Locate the cell with the specified text and output its [x, y] center coordinate. 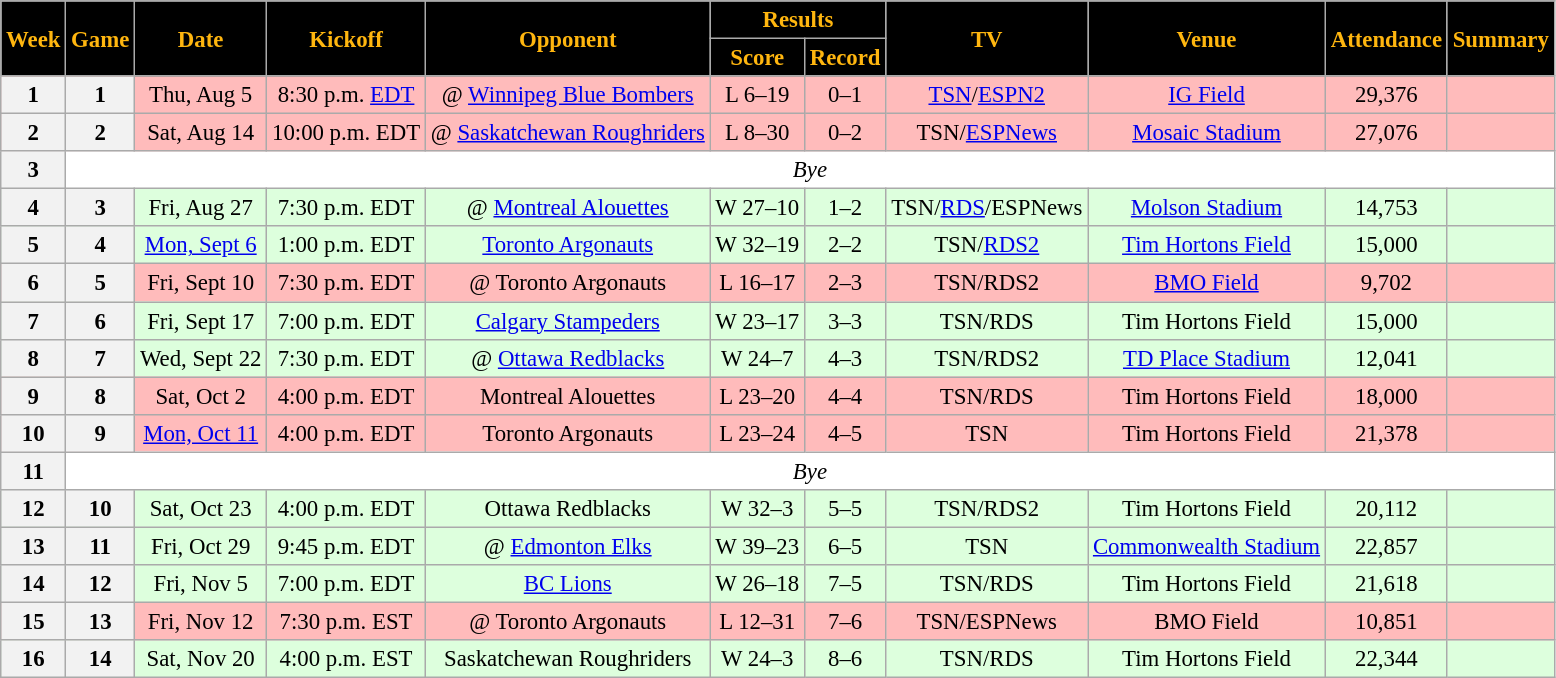
Fri, Sept 17 [201, 321]
Ottawa Redblacks [568, 509]
L 12–31 [757, 621]
Date [201, 38]
Fri, Nov 12 [201, 621]
W 24–3 [757, 659]
22,344 [1386, 659]
Molson Stadium [1207, 208]
8:30 p.m. EDT [346, 95]
29,376 [1386, 95]
Mon, Oct 11 [201, 433]
4–3 [844, 358]
L 16–17 [757, 283]
22,857 [1386, 546]
L 23–24 [757, 433]
@ Winnipeg Blue Bombers [568, 95]
IG Field [1207, 95]
Wed, Sept 22 [201, 358]
Mon, Sept 6 [201, 245]
14,753 [1386, 208]
4:00 p.m. EST [346, 659]
7:30 p.m. EST [346, 621]
TD Place Stadium [1207, 358]
L 8–30 [757, 133]
W 24–7 [757, 358]
L 23–20 [757, 396]
BC Lions [568, 584]
Fri, Nov 5 [201, 584]
W 39–23 [757, 546]
W 27–10 [757, 208]
Record [844, 58]
@ Edmonton Elks [568, 546]
Summary [1500, 38]
Opponent [568, 38]
Calgary Stampeders [568, 321]
7–5 [844, 584]
Sat, Oct 23 [201, 509]
20,112 [1386, 509]
Fri, Aug 27 [201, 208]
12,041 [1386, 358]
@ Montreal Alouettes [568, 208]
1–2 [844, 208]
8–6 [844, 659]
TSN/RDS/ESPNews [987, 208]
21,378 [1386, 433]
W 23–17 [757, 321]
Attendance [1386, 38]
@ Saskatchewan Roughriders [568, 133]
1:00 p.m. EDT [346, 245]
Score [757, 58]
16 [34, 659]
6–5 [844, 546]
7–6 [844, 621]
TSN/ESPN2 [987, 95]
Fri, Sept 10 [201, 283]
Week [34, 38]
Game [100, 38]
TV [987, 38]
4–5 [844, 433]
18,000 [1386, 396]
Sat, Aug 14 [201, 133]
W 32–3 [757, 509]
27,076 [1386, 133]
15 [34, 621]
W 26–18 [757, 584]
0–1 [844, 95]
2–3 [844, 283]
Montreal Alouettes [568, 396]
5–5 [844, 509]
Venue [1207, 38]
2–2 [844, 245]
0–2 [844, 133]
Sat, Oct 2 [201, 396]
@ Ottawa Redblacks [568, 358]
21,618 [1386, 584]
Fri, Oct 29 [201, 546]
Kickoff [346, 38]
L 6–19 [757, 95]
Mosaic Stadium [1207, 133]
9,702 [1386, 283]
3–3 [844, 321]
Results [798, 20]
10:00 p.m. EDT [346, 133]
9:45 p.m. EDT [346, 546]
Sat, Nov 20 [201, 659]
4–4 [844, 396]
10,851 [1386, 621]
Thu, Aug 5 [201, 95]
Saskatchewan Roughriders [568, 659]
Commonwealth Stadium [1207, 546]
W 32–19 [757, 245]
